Output the [x, y] coordinate of the center of the cell containing the given text.  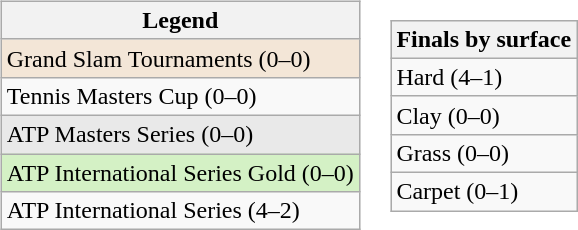
Grass (0–0) [484, 153]
ATP International Series (4–2) [180, 211]
Grand Slam Tournaments (0–0) [180, 58]
Carpet (0–1) [484, 192]
Hard (4–1) [484, 77]
Legend [180, 20]
Finals by surface [484, 39]
Clay (0–0) [484, 115]
ATP International Series Gold (0–0) [180, 173]
ATP Masters Series (0–0) [180, 134]
Tennis Masters Cup (0–0) [180, 96]
